Find where the given text appears and provide that cell's center as (x, y) coordinate. 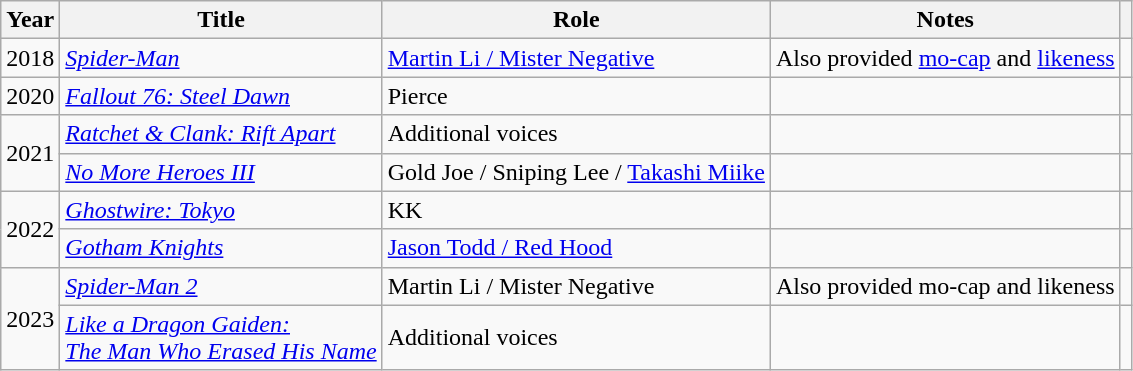
2023 (30, 318)
Notes (945, 20)
Title (221, 20)
Like a Dragon Gaiden:The Man Who Erased His Name (221, 338)
Pierce (576, 96)
Ghostwire: Tokyo (221, 210)
2022 (30, 229)
Year (30, 20)
2018 (30, 58)
No More Heroes III (221, 172)
Gotham Knights (221, 248)
Spider-Man (221, 58)
2021 (30, 153)
2020 (30, 96)
Role (576, 20)
Jason Todd / Red Hood (576, 248)
Gold Joe / Sniping Lee / Takashi Miike (576, 172)
KK (576, 210)
Fallout 76: Steel Dawn (221, 96)
Spider-Man 2 (221, 286)
Ratchet & Clank: Rift Apart (221, 134)
